Capture the cell that displays the provided text and extract its [X, Y] central coordinate. 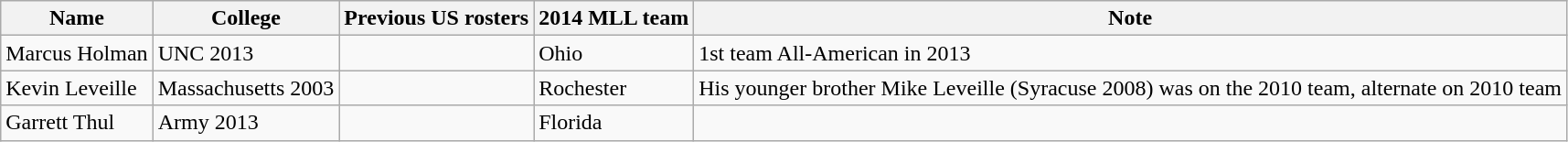
2014 MLL team [614, 18]
1st team All-American in 2013 [1130, 53]
Garrett Thul [77, 123]
Note [1130, 18]
Florida [614, 123]
Kevin Leveille [77, 88]
Name [77, 18]
Rochester [614, 88]
College [246, 18]
Ohio [614, 53]
Massachusetts 2003 [246, 88]
UNC 2013 [246, 53]
Marcus Holman [77, 53]
Army 2013 [246, 123]
His younger brother Mike Leveille (Syracuse 2008) was on the 2010 team, alternate on 2010 team [1130, 88]
Previous US rosters [437, 18]
